For the text-containing cell, return its midpoint in [X, Y] coordinate format. 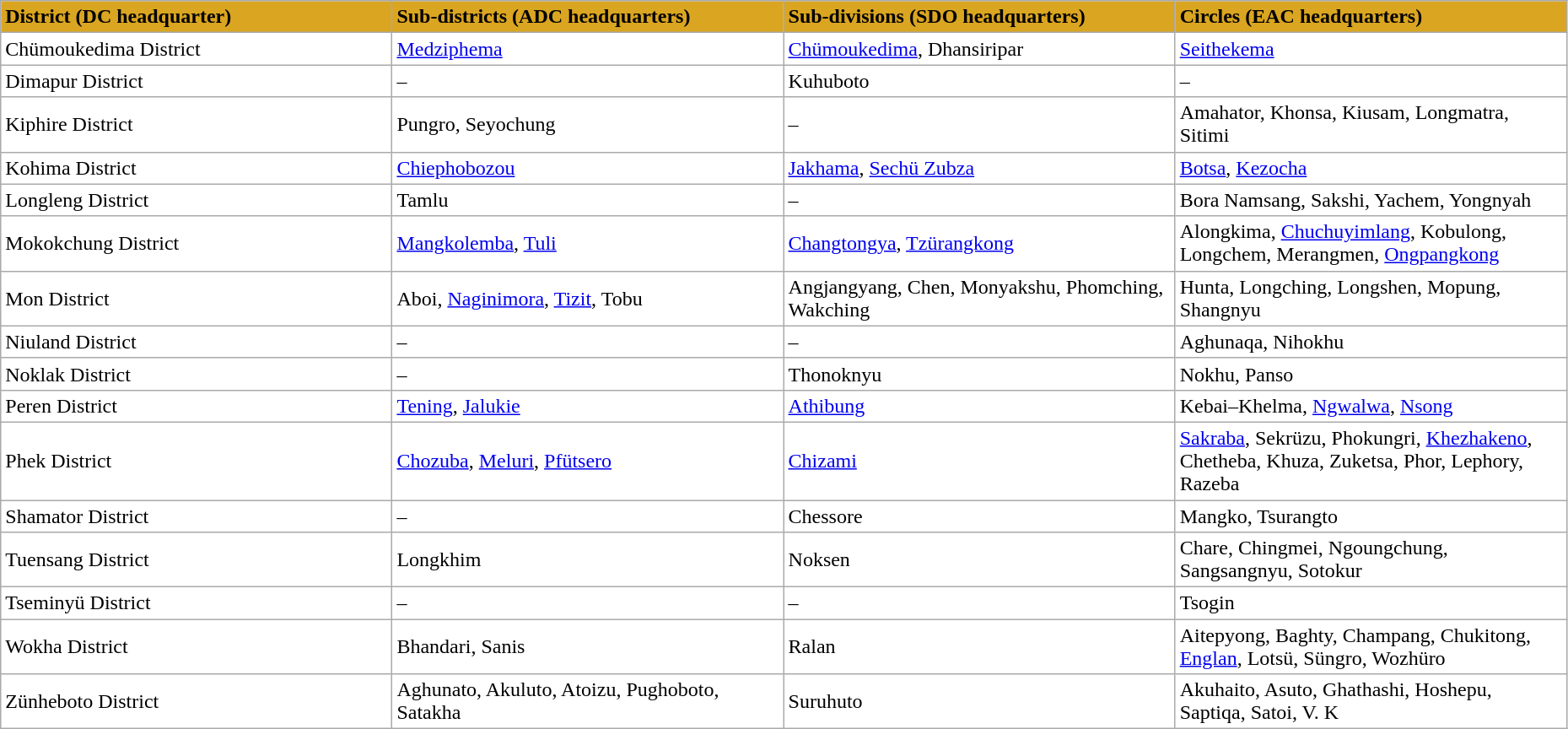
Ralan [979, 646]
Noklak District [197, 374]
Pungro, Seyochung [588, 125]
Phek District [197, 461]
Jakhama, Sechü Zubza [979, 168]
Akuhaito, Asuto, Ghathashi, Hoshepu, Saptiqa, Satoi, V. K [1371, 702]
Zünheboto District [197, 702]
Botsa, Kezocha [1371, 168]
Kiphire District [197, 125]
Nokhu, Panso [1371, 374]
Bora Namsang, Sakshi, Yachem, Yongnyah [1371, 200]
Tseminyü District [197, 603]
Suruhuto [979, 702]
Bhandari, Sanis [588, 646]
Tamlu [588, 200]
Aitepyong, Baghty, Champang, Chukitong, Englan, Lotsü, Süngro, Wozhüro [1371, 646]
Thonoknyu [979, 374]
Kohima District [197, 168]
Tsogin [1371, 603]
Mokokchung District [197, 243]
Athibung [979, 406]
Hunta, Longching, Longshen, Mopung, Shangnyu [1371, 299]
Kebai–Khelma, Ngwalwa, Nsong [1371, 406]
Dimapur District [197, 81]
Chessore [979, 516]
Mon District [197, 299]
Peren District [197, 406]
Chümoukedima, Dhansiripar [979, 49]
Shamator District [197, 516]
Sub-divisions (SDO headquarters) [979, 17]
Aghunaqa, Nihokhu [1371, 342]
Aghunato, Akuluto, Atoizu, Pughoboto, Satakha [588, 702]
Chizami [979, 461]
Chozuba, Meluri, Pfütsero [588, 461]
Sakraba, Sekrüzu, Phokungri, Khezhakeno, Chetheba, Khuza, Zuketsa, Phor, Lephory, Razeba [1371, 461]
Amahator, Khonsa, Kiusam, Longmatra, Sitimi [1371, 125]
Sub-districts (ADC headquarters) [588, 17]
Mangkolemba, Tuli [588, 243]
Kuhuboto [979, 81]
Longleng District [197, 200]
Seithekema [1371, 49]
Angjangyang, Chen, Monyakshu, Phomching, Wakching [979, 299]
Tuensang District [197, 560]
Aboi, Naginimora, Tizit, Tobu [588, 299]
Chare, Chingmei, Ngoungchung, Sangsangnyu, Sotokur [1371, 560]
Niuland District [197, 342]
Circles (EAC headquarters) [1371, 17]
Noksen [979, 560]
Changtongya, Tzürangkong [979, 243]
Medziphema [588, 49]
Tening, Jalukie [588, 406]
Mangko, Tsurangto [1371, 516]
Longkhim [588, 560]
Wokha District [197, 646]
Chümoukedima District [197, 49]
District (DC headquarter) [197, 17]
Chiephobozou [588, 168]
Alongkima, Chuchuyimlang, Kobulong, Longchem, Merangmen, Ongpangkong [1371, 243]
